Return [x, y] of the center of cell containing provided text 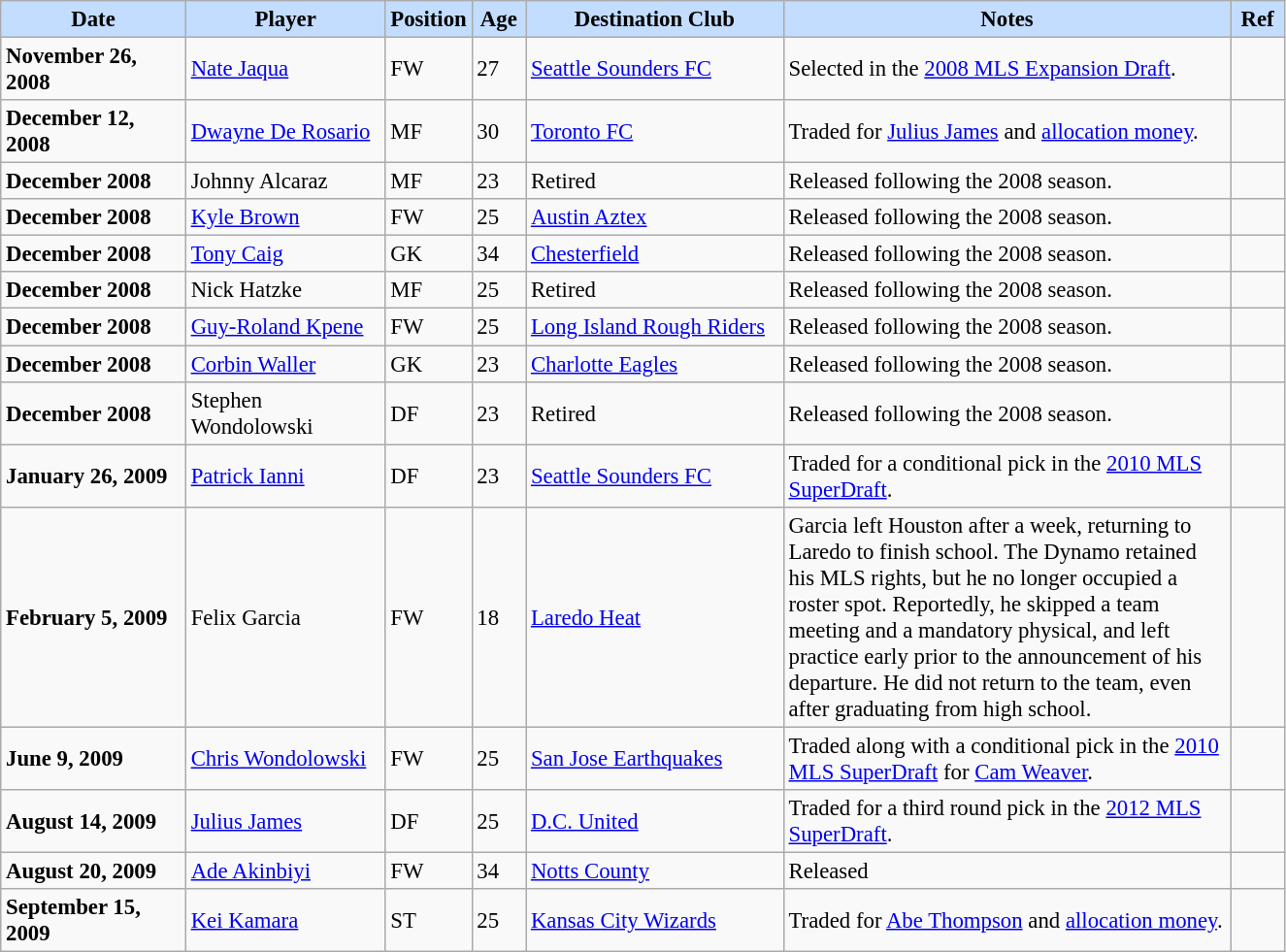
Chris Wondolowski [285, 759]
Kansas City Wizards [655, 920]
September 15, 2009 [93, 920]
Nick Hatzke [285, 290]
Traded for Abe Thompson and allocation money. [1007, 920]
Kei Kamara [285, 920]
Position [429, 19]
August 20, 2009 [93, 870]
Notes [1007, 19]
Age [499, 19]
February 5, 2009 [93, 617]
Dwayne De Rosario [285, 132]
June 9, 2009 [93, 759]
Traded for a conditional pick in the 2010 MLS SuperDraft. [1007, 476]
Date [93, 19]
Traded for Julius James and allocation money. [1007, 132]
ST [429, 920]
Johnny Alcaraz [285, 181]
Selected in the 2008 MLS Expansion Draft. [1007, 70]
Corbin Waller [285, 364]
Ade Akinbiyi [285, 870]
Charlotte Eagles [655, 364]
December 12, 2008 [93, 132]
Tony Caig [285, 254]
Guy-Roland Kpene [285, 327]
D.C. United [655, 821]
Player [285, 19]
January 26, 2009 [93, 476]
Felix Garcia [285, 617]
Notts County [655, 870]
Traded along with a conditional pick in the 2010 MLS SuperDraft for Cam Weaver. [1007, 759]
Ref [1258, 19]
Julius James [285, 821]
Traded for a third round pick in the 2012 MLS SuperDraft. [1007, 821]
Toronto FC [655, 132]
November 26, 2008 [93, 70]
Nate Jaqua [285, 70]
18 [499, 617]
Patrick Ianni [285, 476]
Destination Club [655, 19]
August 14, 2009 [93, 821]
Stephen Wondolowski [285, 413]
27 [499, 70]
San Jose Earthquakes [655, 759]
Chesterfield [655, 254]
30 [499, 132]
Long Island Rough Riders [655, 327]
Laredo Heat [655, 617]
Kyle Brown [285, 217]
Austin Aztex [655, 217]
Released [1007, 870]
